Capture the cell that displays the provided text and extract its (x, y) central coordinate. 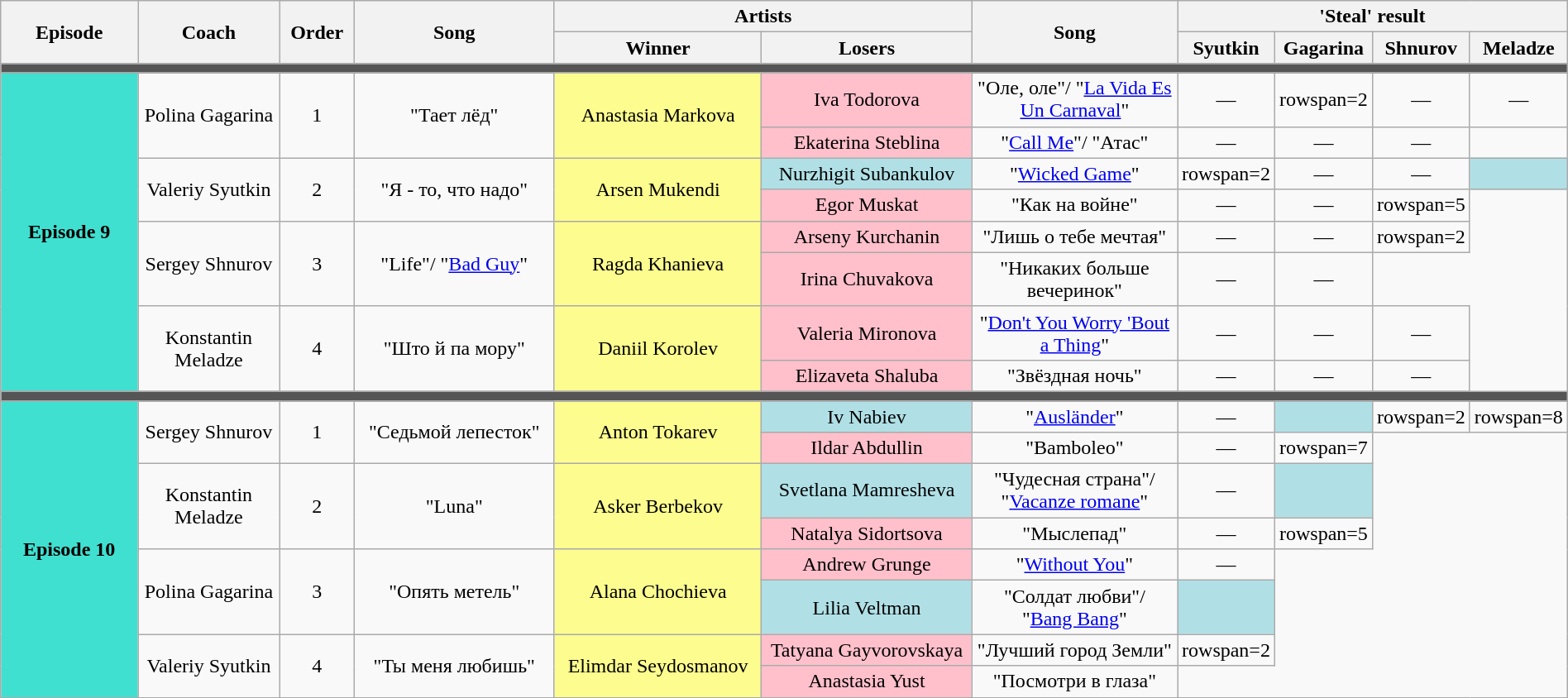
"Посмотри в глаза" (1074, 681)
'Steal' result (1373, 17)
"Што й па мору" (454, 349)
Andrew Grunge (867, 565)
Nurzhigit Subankulov (867, 174)
"Оле, оле"/ "La Vida Es Un Carnaval" (1074, 99)
"Чудесная страна"/ "Vacanze romane" (1074, 491)
"Without You" (1074, 565)
Alana Chochieva (657, 592)
"Солдат любви"/ "Bang Bang" (1074, 607)
Irina Chuvakova (867, 280)
Anastasia Yust (867, 681)
Valeria Mironova (867, 332)
Meladze (1518, 48)
Winner (657, 48)
Losers (867, 48)
Daniil Korolev (657, 349)
Episode 9 (69, 232)
"Bamboleo" (1074, 448)
"Как на войне" (1074, 205)
Syutkin (1226, 48)
"Я - то, что надо" (454, 189)
Elimdar Seydosmanov (657, 666)
"Luna" (454, 506)
"Опять метель" (454, 592)
"Call Me"/ "Атас" (1074, 142)
Ragda Khanieva (657, 263)
Episode 10 (69, 548)
Natalya Sidortsova (867, 533)
rowspan=7 (1323, 448)
Order (317, 32)
Coach (209, 32)
Anastasia Markova (657, 116)
Iv Nabiev (867, 416)
Lilia Veltman (867, 607)
"Седьмой лепесток" (454, 432)
Ildar Abdullin (867, 448)
Artists (762, 17)
Tatyana Gayvorovskaya (867, 650)
Asker Berbekov (657, 506)
Arseny Kurchanin (867, 237)
Egor Muskat (867, 205)
"Мыслепад" (1074, 533)
Shnurov (1421, 48)
"Ausländer" (1074, 416)
"Тает лёд" (454, 116)
Gagarina (1323, 48)
"Звёздная ночь" (1074, 375)
"Никаких больше вечеринок" (1074, 280)
"Ты меня любишь" (454, 666)
Ekaterina Steblina (867, 142)
rowspan=8 (1518, 416)
Arsen Mukendi (657, 189)
"Лучший город Земли" (1074, 650)
"Лишь о тебе мечтая" (1074, 237)
Episode (69, 32)
"Don't You Worry 'Bout a Thing" (1074, 332)
Anton Tokarev (657, 432)
Elizaveta Shaluba (867, 375)
Iva Todorova (867, 99)
"Wicked Game" (1074, 174)
Svetlana Mamresheva (867, 491)
"Life"/ "Bad Guy" (454, 263)
